Search for the cell housing the specified text and yield its [x, y] center coordinate. 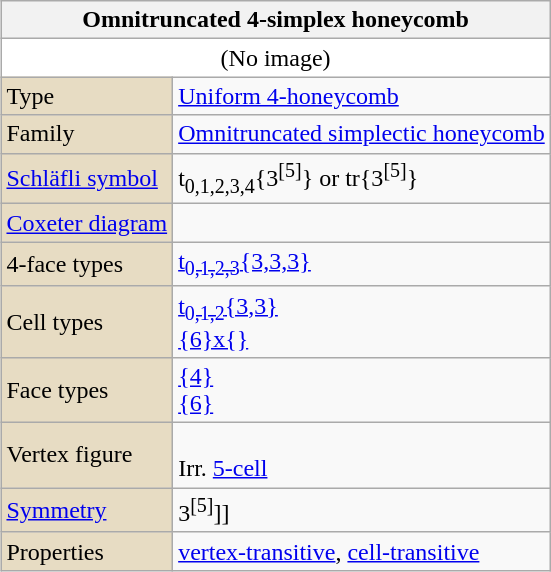
Coxeter diagram [87, 223]
Irr. 5-cell [362, 456]
Face types [87, 390]
t0,1,2,3,4{3[5]} or tr{3[5]} [362, 178]
4-face types [87, 264]
vertex-transitive, cell-transitive [362, 551]
Schläfli symbol [87, 178]
Omnitruncated simplectic honeycomb [362, 134]
Symmetry [87, 510]
Properties [87, 551]
Cell types [87, 322]
{4}{6} [362, 390]
Uniform 4-honeycomb [362, 96]
Vertex figure [87, 456]
t0,1,2,3{3,3,3} [362, 264]
t0,1,2{3,3} {6}x{} [362, 322]
Omnitruncated 4-simplex honeycomb [276, 20]
Family [87, 134]
Type [87, 96]
(No image) [276, 58]
3[5]]] [362, 510]
